Provide the [X, Y] coordinate of the cell's center where the given text is located.  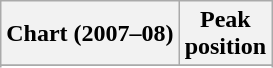
Peak position [225, 34]
Chart (2007–08) [90, 34]
